Capture the cell that displays the provided text and extract its [x, y] central coordinate. 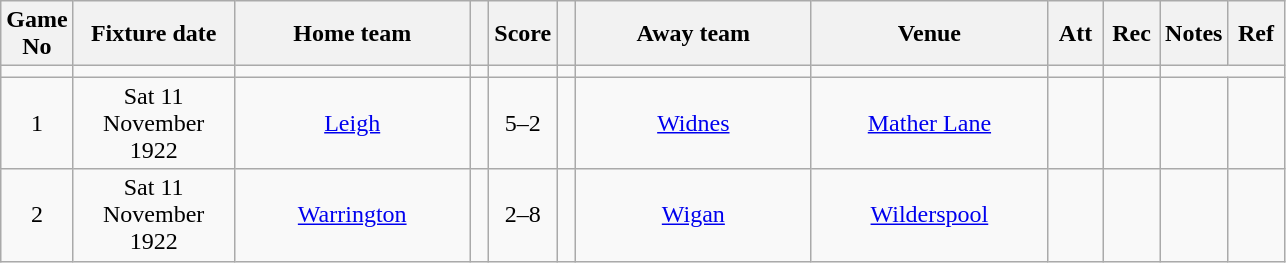
Wigan [693, 215]
Rec [1132, 34]
Away team [693, 34]
Ref [1256, 34]
Fixture date [154, 34]
Home team [352, 34]
2–8 [523, 215]
Wilderspool [929, 215]
Widnes [693, 123]
Game No [37, 34]
Att [1075, 34]
Warrington [352, 215]
Leigh [352, 123]
Venue [929, 34]
1 [37, 123]
Notes [1194, 34]
5–2 [523, 123]
Mather Lane [929, 123]
2 [37, 215]
Score [523, 34]
